Provide the [X, Y] coordinate of the cell's center where the given text is located.  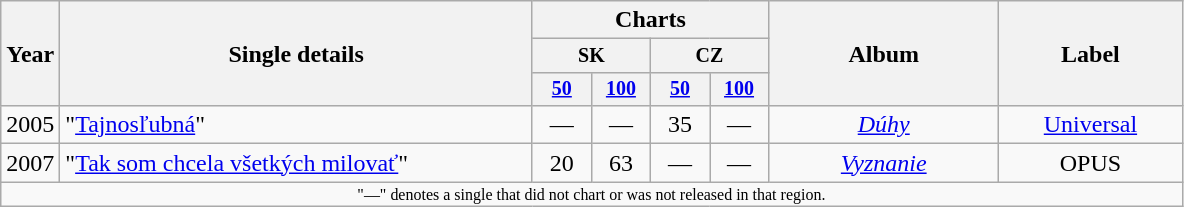
Vyznanie [884, 163]
Label [1090, 54]
Charts [650, 20]
Universal [1090, 125]
Album [884, 54]
Year [30, 54]
20 [562, 163]
CZ [709, 56]
"—" denotes a single that did not chart or was not released in that region. [592, 194]
Single details [296, 54]
2005 [30, 125]
63 [620, 163]
SK [591, 56]
Dúhy [884, 125]
2007 [30, 163]
OPUS [1090, 163]
"Tak som chcela všetkých milovať" [296, 163]
35 [680, 125]
"Tajnosľubná" [296, 125]
